Extract the [x, y] coordinate from the center of the cell holding the provided text.  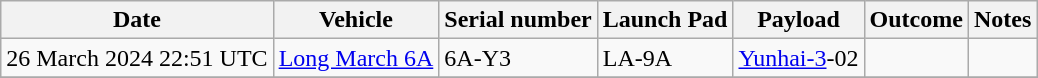
Notes [1002, 20]
6A-Y3 [518, 58]
Long March 6A [356, 58]
Date [137, 20]
Outcome [916, 20]
LA-9A [665, 58]
26 March 2024 22:51 UTC [137, 58]
Payload [798, 20]
Launch Pad [665, 20]
Vehicle [356, 20]
Yunhai-3-02 [798, 58]
Serial number [518, 20]
